Detect which cell encompasses the target text, then output its [x, y] center coordinate. 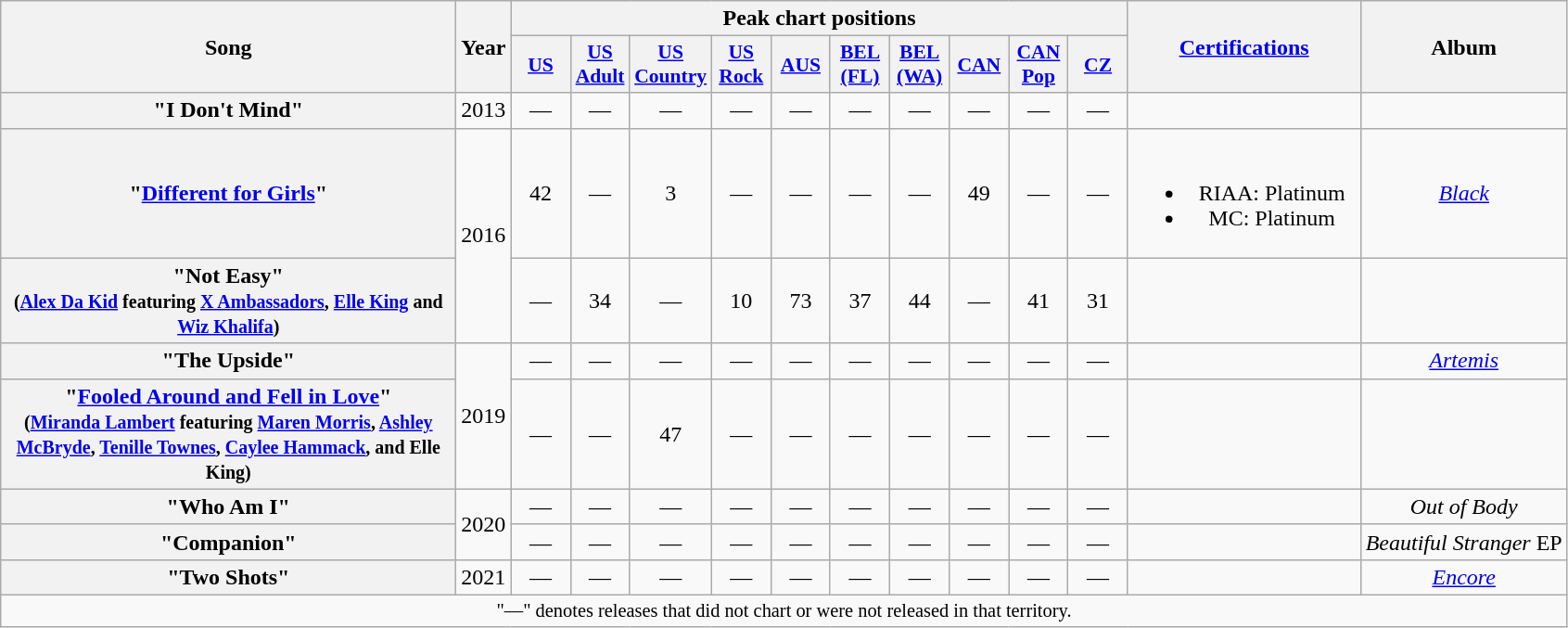
"Not Easy"(Alex Da Kid featuring X Ambassadors, Elle King and Wiz Khalifa) [228, 301]
73 [800, 301]
31 [1098, 301]
"The Upside" [228, 361]
Artemis [1463, 361]
2019 [484, 416]
41 [1039, 301]
USCountry [670, 65]
CANPop [1039, 65]
2013 [484, 110]
USRock [741, 65]
"Companion" [228, 542]
AUS [800, 65]
US [541, 65]
Certifications [1244, 46]
44 [920, 301]
Year [484, 46]
"Fooled Around and Fell in Love"(Miranda Lambert featuring Maren Morris, Ashley McBryde, Tenille Townes, Caylee Hammack, and Elle King) [228, 434]
CAN [979, 65]
BEL(WA) [920, 65]
"Who Am I" [228, 506]
Out of Body [1463, 506]
Peak chart positions [820, 19]
42 [541, 193]
"Different for Girls" [228, 193]
37 [860, 301]
CZ [1098, 65]
Encore [1463, 577]
"I Don't Mind" [228, 110]
47 [670, 434]
Beautiful Stranger EP [1463, 542]
BEL(FL) [860, 65]
10 [741, 301]
Album [1463, 46]
"Two Shots" [228, 577]
USAdult [600, 65]
"—" denotes releases that did not chart or were not released in that territory. [784, 610]
34 [600, 301]
49 [979, 193]
RIAA: PlatinumMC: Platinum [1244, 193]
2016 [484, 236]
Black [1463, 193]
3 [670, 193]
2021 [484, 577]
Song [228, 46]
2020 [484, 524]
